Output the (x, y) coordinate of the center of the cell containing the given text.  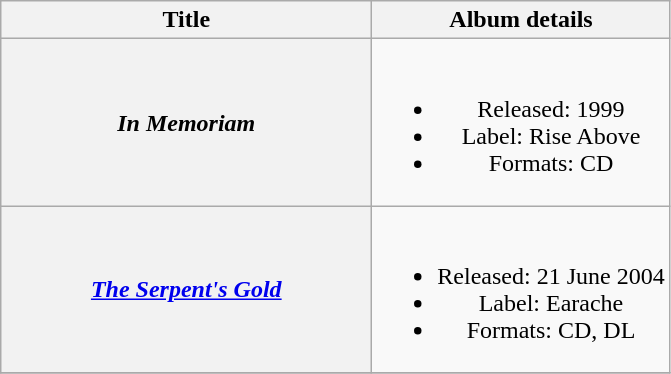
Title (186, 20)
In Memoriam (186, 122)
Album details (521, 20)
Released: 1999Label: Rise AboveFormats: CD (521, 122)
The Serpent's Gold (186, 290)
Released: 21 June 2004Label: EaracheFormats: CD, DL (521, 290)
